Output the (x, y) coordinate of the center of the cell containing the given text.  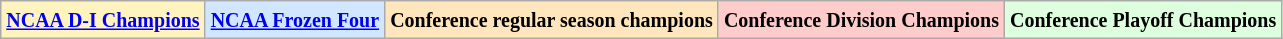
Conference Division Champions (861, 20)
Conference regular season champions (552, 20)
NCAA D-I Champions (103, 20)
Conference Playoff Champions (1144, 20)
NCAA Frozen Four (295, 20)
